Output the (X, Y) coordinate of the center of the cell containing the given text.  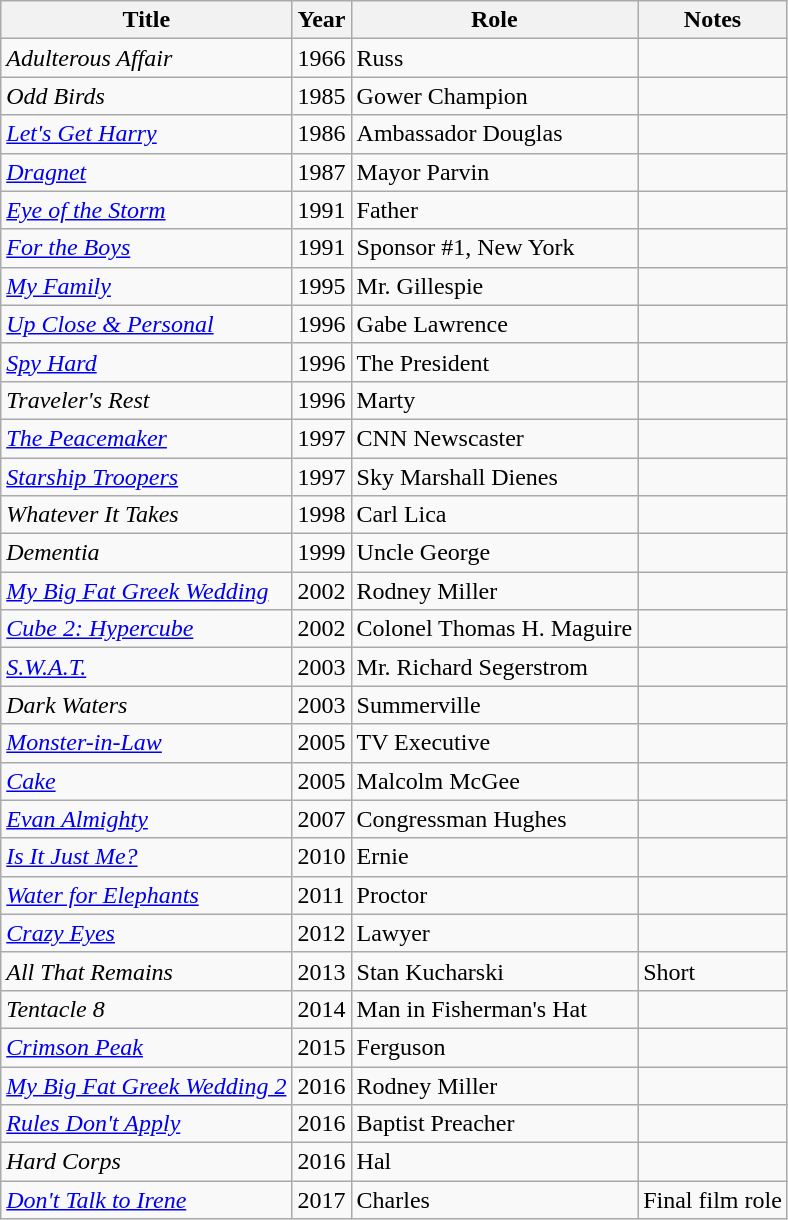
Hard Corps (146, 1162)
Starship Troopers (146, 477)
For the Boys (146, 248)
2017 (322, 1200)
Ernie (494, 857)
Lawyer (494, 933)
Sponsor #1, New York (494, 248)
My Big Fat Greek Wedding (146, 591)
Dragnet (146, 172)
CNN Newscaster (494, 438)
All That Remains (146, 971)
Mr. Richard Segerstrom (494, 667)
Cube 2: Hypercube (146, 629)
Malcolm McGee (494, 781)
Dark Waters (146, 705)
Spy Hard (146, 362)
My Family (146, 286)
Baptist Preacher (494, 1124)
Ambassador Douglas (494, 134)
My Big Fat Greek Wedding 2 (146, 1085)
Let's Get Harry (146, 134)
Evan Almighty (146, 819)
Short (713, 971)
Father (494, 210)
Water for Elephants (146, 895)
Monster-in-Law (146, 743)
Summerville (494, 705)
Crazy Eyes (146, 933)
Tentacle 8 (146, 1009)
2015 (322, 1047)
Colonel Thomas H. Maguire (494, 629)
2011 (322, 895)
Cake (146, 781)
Hal (494, 1162)
Whatever It Takes (146, 515)
Traveler's Rest (146, 400)
Gabe Lawrence (494, 324)
2007 (322, 819)
Stan Kucharski (494, 971)
2012 (322, 933)
2014 (322, 1009)
2010 (322, 857)
Rules Don't Apply (146, 1124)
Dementia (146, 553)
Congressman Hughes (494, 819)
Man in Fisherman's Hat (494, 1009)
Final film role (713, 1200)
Ferguson (494, 1047)
Carl Lica (494, 515)
Crimson Peak (146, 1047)
Eye of the Storm (146, 210)
Notes (713, 20)
2013 (322, 971)
Up Close & Personal (146, 324)
Sky Marshall Dienes (494, 477)
1987 (322, 172)
1998 (322, 515)
Adulterous Affair (146, 58)
S.W.A.T. (146, 667)
Mr. Gillespie (494, 286)
The Peacemaker (146, 438)
Title (146, 20)
Is It Just Me? (146, 857)
TV Executive (494, 743)
Russ (494, 58)
Gower Champion (494, 96)
1999 (322, 553)
1986 (322, 134)
Proctor (494, 895)
Don't Talk to Irene (146, 1200)
The President (494, 362)
Role (494, 20)
Year (322, 20)
1985 (322, 96)
1966 (322, 58)
1995 (322, 286)
Charles (494, 1200)
Uncle George (494, 553)
Marty (494, 400)
Mayor Parvin (494, 172)
Odd Birds (146, 96)
